Identify which cell holds the provided text, then report its [X, Y] central coordinate. 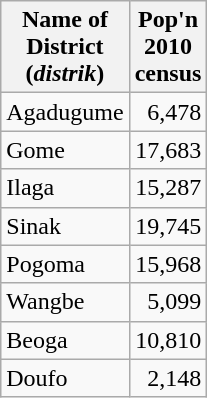
Pop'n 2010 census [168, 47]
Name ofDistrict(distrik) [65, 47]
15,968 [168, 264]
Doufo [65, 378]
19,745 [168, 226]
Agadugume [65, 112]
Pogoma [65, 264]
5,099 [168, 302]
15,287 [168, 188]
10,810 [168, 340]
Beoga [65, 340]
Ilaga [65, 188]
2,148 [168, 378]
6,478 [168, 112]
Gome [65, 150]
Sinak [65, 226]
17,683 [168, 150]
Wangbe [65, 302]
